Identify which cell holds the provided text, then report its [X, Y] central coordinate. 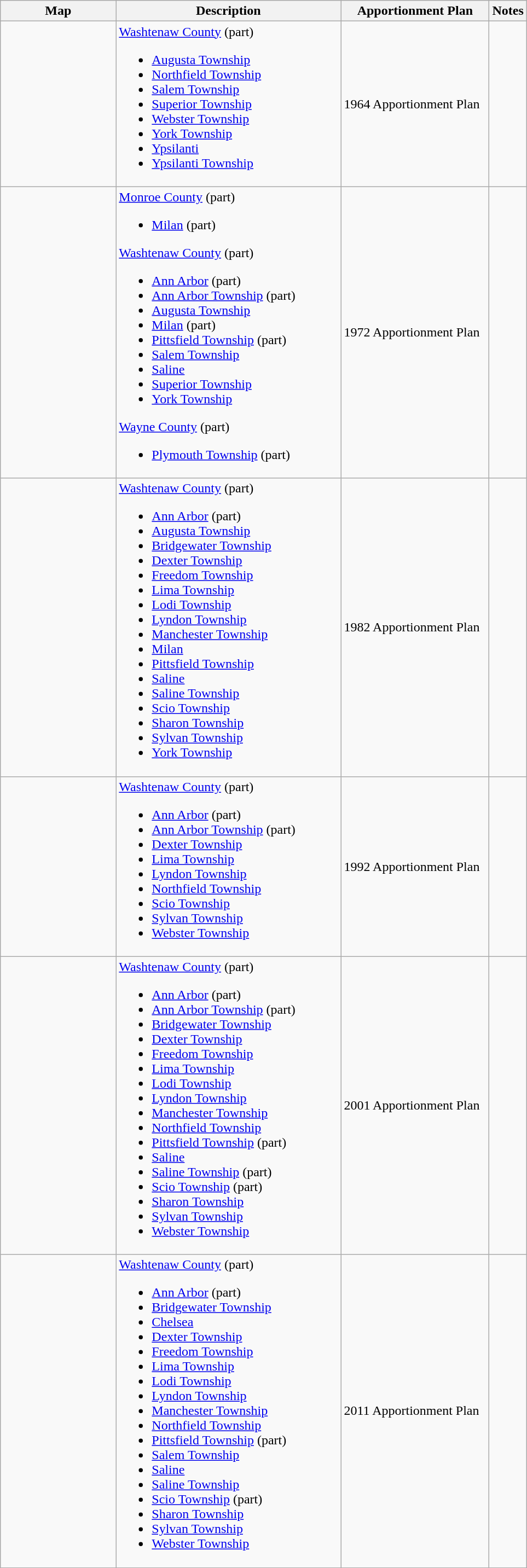
Notes [508, 11]
1982 Apportionment Plan [415, 627]
2011 Apportionment Plan [415, 1411]
Washtenaw County (part)Augusta TownshipNorthfield TownshipSalem TownshipSuperior TownshipWebster TownshipYork TownshipYpsilantiYpsilanti Township [229, 104]
Map [58, 11]
Apportionment Plan [415, 11]
Description [229, 11]
1992 Apportionment Plan [415, 867]
2001 Apportionment Plan [415, 1105]
1964 Apportionment Plan [415, 104]
1972 Apportionment Plan [415, 333]
